Search for the cell housing the specified text and yield its [x, y] center coordinate. 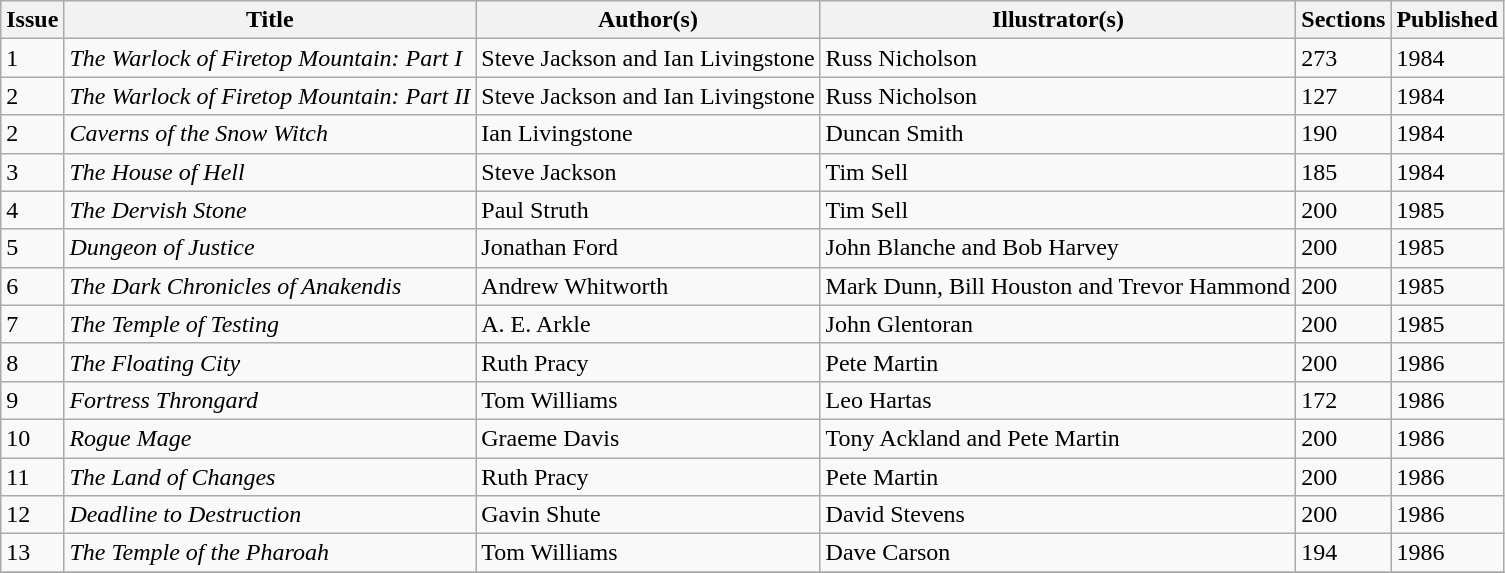
5 [32, 248]
3 [32, 172]
Paul Struth [648, 210]
172 [1344, 400]
Deadline to Destruction [270, 515]
Leo Hartas [1058, 400]
Illustrator(s) [1058, 20]
190 [1344, 134]
Dungeon of Justice [270, 248]
The Temple of Testing [270, 324]
John Glentoran [1058, 324]
194 [1344, 553]
Ian Livingstone [648, 134]
Author(s) [648, 20]
John Blanche and Bob Harvey [1058, 248]
Fortress Throngard [270, 400]
The House of Hell [270, 172]
127 [1344, 96]
Mark Dunn, Bill Houston and Trevor Hammond [1058, 286]
A. E. Arkle [648, 324]
The Temple of the Pharoah [270, 553]
Title [270, 20]
11 [32, 477]
The Dervish Stone [270, 210]
Tony Ackland and Pete Martin [1058, 438]
The Warlock of Firetop Mountain: Part I [270, 58]
Duncan Smith [1058, 134]
Dave Carson [1058, 553]
The Warlock of Firetop Mountain: Part II [270, 96]
David Stevens [1058, 515]
Published [1447, 20]
8 [32, 362]
6 [32, 286]
Graeme Davis [648, 438]
Jonathan Ford [648, 248]
Issue [32, 20]
4 [32, 210]
Andrew Whitworth [648, 286]
The Floating City [270, 362]
Sections [1344, 20]
185 [1344, 172]
Gavin Shute [648, 515]
7 [32, 324]
12 [32, 515]
Caverns of the Snow Witch [270, 134]
9 [32, 400]
10 [32, 438]
Rogue Mage [270, 438]
Steve Jackson [648, 172]
13 [32, 553]
1 [32, 58]
273 [1344, 58]
The Land of Changes [270, 477]
The Dark Chronicles of Anakendis [270, 286]
